Extract the (X, Y) coordinate from the center of the cell holding the provided text.  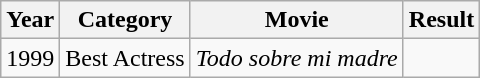
Best Actress (125, 58)
1999 (30, 58)
Result (441, 20)
Category (125, 20)
Year (30, 20)
Movie (296, 20)
Todo sobre mi madre (296, 58)
